Extract the [X, Y] coordinate from the center of the cell holding the provided text.  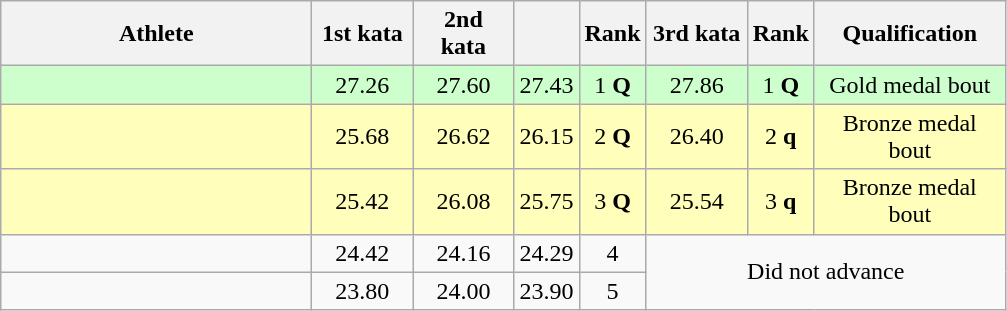
Athlete [156, 34]
25.75 [546, 202]
24.42 [362, 253]
27.86 [696, 85]
25.42 [362, 202]
Did not advance [826, 272]
2 Q [612, 136]
23.80 [362, 291]
24.00 [464, 291]
25.68 [362, 136]
25.54 [696, 202]
26.62 [464, 136]
26.15 [546, 136]
Qualification [910, 34]
Gold medal bout [910, 85]
3 Q [612, 202]
24.29 [546, 253]
27.43 [546, 85]
3 q [780, 202]
23.90 [546, 291]
3rd kata [696, 34]
1st kata [362, 34]
27.60 [464, 85]
2nd kata [464, 34]
24.16 [464, 253]
4 [612, 253]
26.40 [696, 136]
5 [612, 291]
26.08 [464, 202]
2 q [780, 136]
27.26 [362, 85]
